Output the [x, y] coordinate of the center of the cell containing the given text.  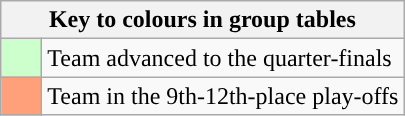
Team in the 9th-12th-place play-offs [223, 96]
Key to colours in group tables [202, 20]
Team advanced to the quarter-finals [223, 58]
